From the cell containing the given text, extract its center point as [X, Y] coordinate. 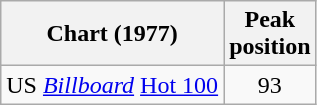
US Billboard Hot 100 [112, 85]
Chart (1977) [112, 34]
Peakposition [270, 34]
93 [270, 85]
